Provide the [x, y] coordinate of the cell's center where the given text is located.  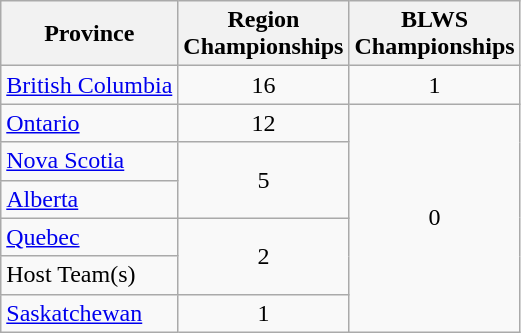
5 [264, 180]
Alberta [90, 199]
12 [264, 123]
Province [90, 34]
Nova Scotia [90, 161]
RegionChampionships [264, 34]
0 [434, 218]
Quebec [90, 237]
BLWSChampionships [434, 34]
British Columbia [90, 85]
16 [264, 85]
Host Team(s) [90, 275]
Saskatchewan [90, 313]
2 [264, 256]
Ontario [90, 123]
